Capture the cell that displays the provided text and extract its (x, y) central coordinate. 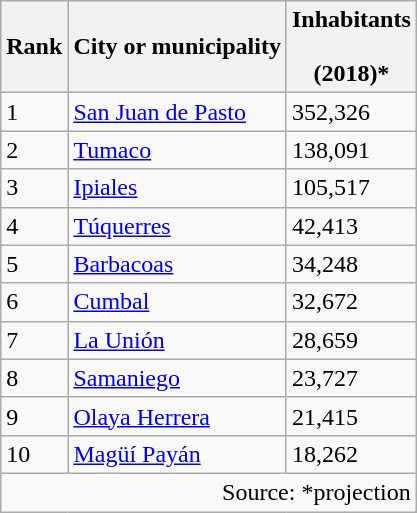
23,727 (351, 378)
Ipiales (178, 188)
21,415 (351, 416)
Cumbal (178, 302)
3 (34, 188)
Rank (34, 47)
City or municipality (178, 47)
28,659 (351, 340)
18,262 (351, 454)
Source: *projection (209, 492)
2 (34, 150)
7 (34, 340)
Barbacoas (178, 264)
5 (34, 264)
1 (34, 112)
Samaniego (178, 378)
Inhabitants(2018)* (351, 47)
La Unión (178, 340)
32,672 (351, 302)
352,326 (351, 112)
8 (34, 378)
42,413 (351, 226)
138,091 (351, 150)
6 (34, 302)
Olaya Herrera (178, 416)
Túquerres (178, 226)
Tumaco (178, 150)
10 (34, 454)
9 (34, 416)
San Juan de Pasto (178, 112)
105,517 (351, 188)
Magüí Payán (178, 454)
34,248 (351, 264)
4 (34, 226)
